Extract the (X, Y) coordinate from the center of the cell holding the provided text.  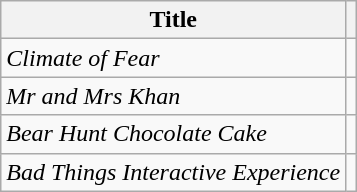
Climate of Fear (174, 58)
Title (174, 20)
Mr and Mrs Khan (174, 96)
Bear Hunt Chocolate Cake (174, 134)
Bad Things Interactive Experience (174, 172)
